Find where the given text appears and provide that cell's center as [x, y] coordinate. 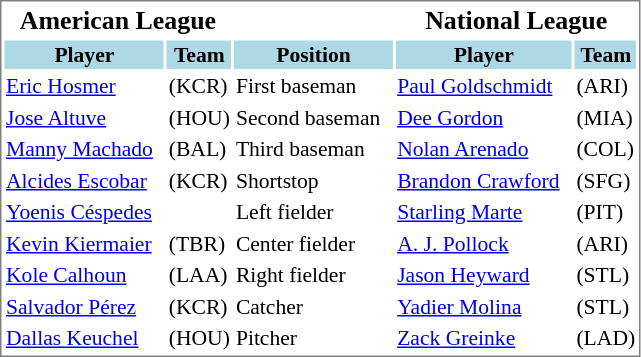
(COL) [606, 149]
Right fielder [313, 275]
Catcher [313, 306]
Jose Altuve [84, 118]
Zack Greinke [484, 338]
Position [313, 54]
(MIA) [606, 118]
(PIT) [606, 212]
Nolan Arenado [484, 149]
(LAD) [606, 338]
Third baseman [313, 149]
Paul Goldschmidt [484, 86]
Left fielder [313, 212]
Kole Calhoun [84, 275]
American League [118, 20]
Dee Gordon [484, 118]
Yoenis Céspedes [84, 212]
Dallas Keuchel [84, 338]
Eric Hosmer [84, 86]
(SFG) [606, 180]
(BAL) [199, 149]
(TBR) [199, 244]
(LAA) [199, 275]
Second baseman [313, 118]
A. J. Pollock [484, 244]
Alcides Escobar [84, 180]
First baseman [313, 86]
Shortstop [313, 180]
Starling Marte [484, 212]
Salvador Pérez [84, 306]
Brandon Crawford [484, 180]
Center fielder [313, 244]
Pitcher [313, 338]
National League [516, 20]
Jason Heyward [484, 275]
Yadier Molina [484, 306]
Manny Machado [84, 149]
Kevin Kiermaier [84, 244]
